Pinpoint the cell where the given text exists, returning its (X, Y) midpoint coordinate. 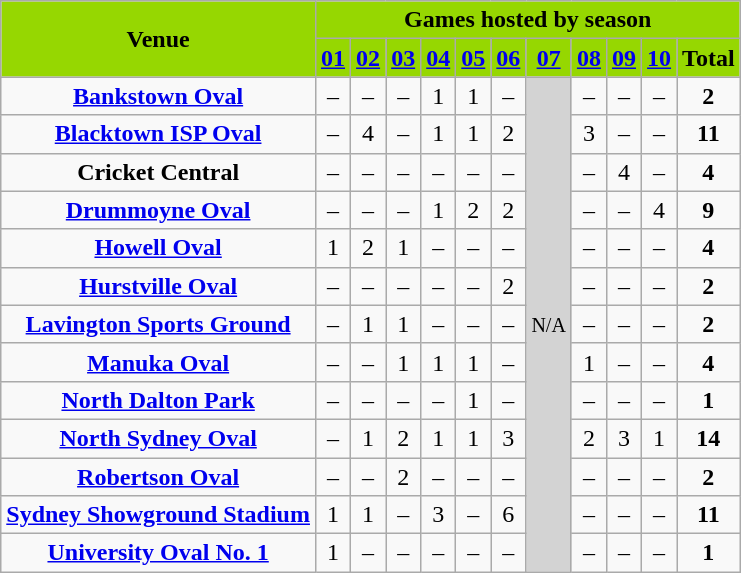
Cricket Central (158, 172)
9 (709, 210)
Lavington Sports Ground (158, 324)
03 (404, 58)
09 (624, 58)
Howell Oval (158, 248)
06 (508, 58)
08 (588, 58)
Blacktown ISP Oval (158, 134)
Robertson Oval (158, 477)
Bankstown Oval (158, 96)
Sydney Showground Stadium (158, 515)
N/A (549, 324)
01 (332, 58)
6 (508, 515)
Hurstville Oval (158, 286)
Manuka Oval (158, 362)
Games hosted by season (528, 20)
07 (549, 58)
05 (474, 58)
02 (368, 58)
Venue (158, 39)
Drummoyne Oval (158, 210)
University Oval No. 1 (158, 553)
North Dalton Park (158, 400)
Total (709, 58)
10 (660, 58)
North Sydney Oval (158, 438)
14 (709, 438)
04 (438, 58)
